Locate the cell with the specified text and output its (x, y) center coordinate. 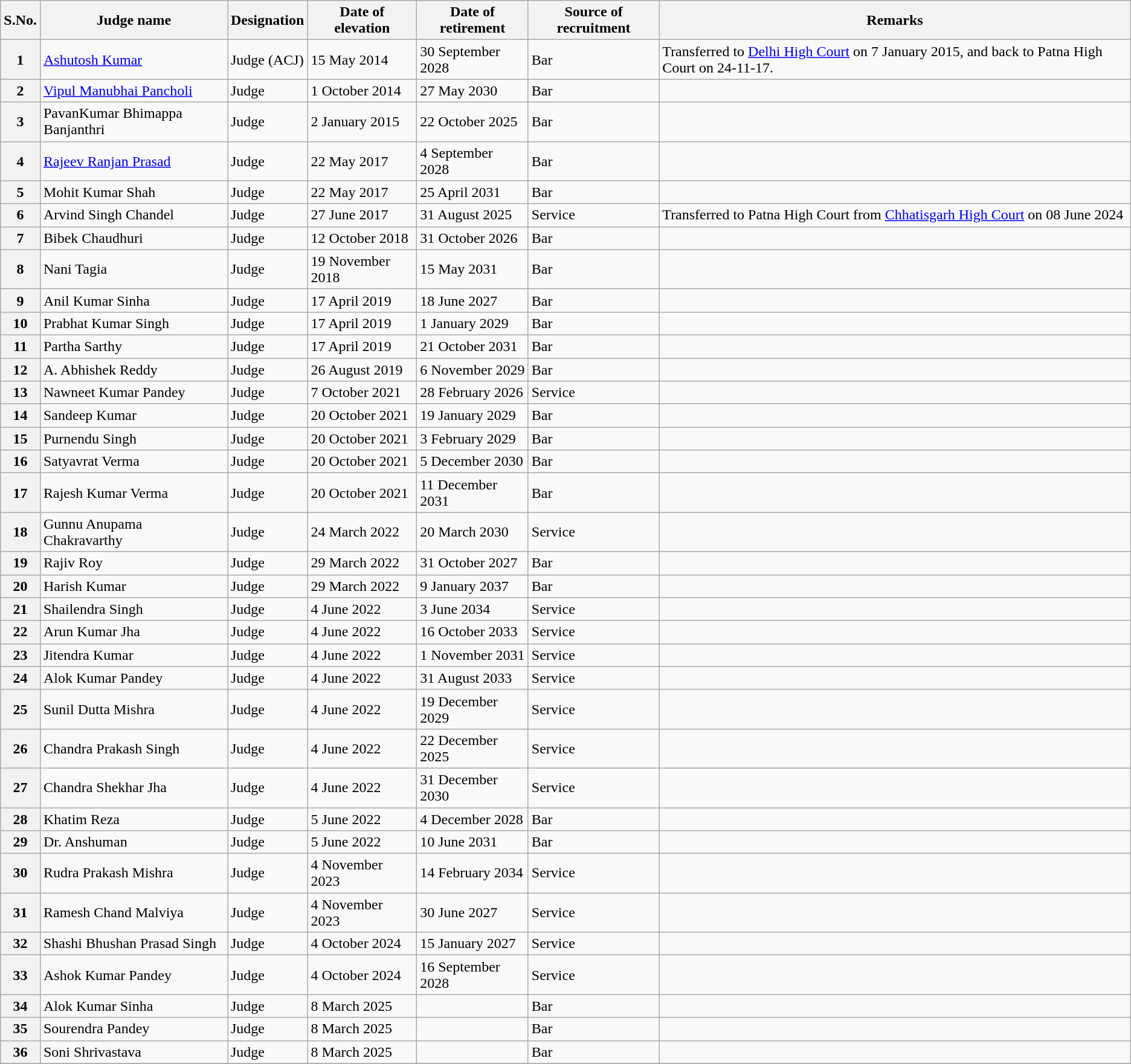
2 January 2015 (362, 122)
Ashutosh Kumar (134, 59)
24 March 2022 (362, 532)
9 (21, 300)
36 (21, 1052)
Rajeev Ranjan Prasad (134, 161)
21 October 2031 (472, 346)
14 February 2034 (472, 874)
Transferred to Patna High Court from Chhatisgarh High Court on 08 June 2024 (895, 215)
27 (21, 788)
31 October 2026 (472, 238)
Chandra Prakash Singh (134, 748)
25 (21, 709)
12 (21, 369)
3 June 2034 (472, 609)
22 October 2025 (472, 122)
Nawneet Kumar Pandey (134, 393)
13 (21, 393)
2 (21, 91)
25 April 2031 (472, 192)
Harish Kumar (134, 586)
Rajiv Roy (134, 563)
19 November 2018 (362, 269)
Dr. Anshuman (134, 842)
24 (21, 678)
15 (21, 439)
1 November 2031 (472, 655)
Transferred to Delhi High Court on 7 January 2015, and back to Patna High Court on 24-11-17. (895, 59)
7 (21, 238)
5 December 2030 (472, 462)
22 (21, 632)
Designation (267, 21)
31 October 2027 (472, 563)
Ramesh Chand Malviya (134, 912)
Rajesh Kumar Verma (134, 493)
15 May 2031 (472, 269)
4 (21, 161)
Khatim Reza (134, 819)
Prabhat Kumar Singh (134, 323)
3 (21, 122)
7 October 2021 (362, 393)
Judge (ACJ) (267, 59)
15 January 2027 (472, 944)
Source of recruitment (593, 21)
A. Abhishek Reddy (134, 369)
Date of elevation (362, 21)
26 (21, 748)
10 (21, 323)
PavanKumar Bhimappa Banjanthri (134, 122)
Ashok Kumar Pandey (134, 975)
Alok Kumar Pandey (134, 678)
31 (21, 912)
Vipul Manubhai Pancholi (134, 91)
16 September 2028 (472, 975)
8 (21, 269)
12 October 2018 (362, 238)
Sourendra Pandey (134, 1029)
16 (21, 462)
19 December 2029 (472, 709)
20 March 2030 (472, 532)
Alok Kumar Sinha (134, 1006)
22 December 2025 (472, 748)
33 (21, 975)
19 (21, 563)
1 January 2029 (472, 323)
Rudra Prakash Mishra (134, 874)
26 August 2019 (362, 369)
Sunil Dutta Mishra (134, 709)
18 (21, 532)
Mohit Kumar Shah (134, 192)
1 (21, 59)
Purnendu Singh (134, 439)
9 January 2037 (472, 586)
29 (21, 842)
27 May 2030 (472, 91)
Judge name (134, 21)
21 (21, 609)
5 (21, 192)
Jitendra Kumar (134, 655)
17 (21, 493)
35 (21, 1029)
Remarks (895, 21)
6 November 2029 (472, 369)
11 (21, 346)
Bibek Chaudhuri (134, 238)
Shailendra Singh (134, 609)
30 June 2027 (472, 912)
10 June 2031 (472, 842)
14 (21, 416)
18 June 2027 (472, 300)
Soni Shrivastava (134, 1052)
19 January 2029 (472, 416)
23 (21, 655)
28 (21, 819)
27 June 2017 (362, 215)
15 May 2014 (362, 59)
30 September 2028 (472, 59)
S.No. (21, 21)
Partha Sarthy (134, 346)
4 September 2028 (472, 161)
Satyavrat Verma (134, 462)
31 December 2030 (472, 788)
34 (21, 1006)
Shashi Bhushan Prasad Singh (134, 944)
20 (21, 586)
Gunnu Anupama Chakravarthy (134, 532)
32 (21, 944)
3 February 2029 (472, 439)
Arvind Singh Chandel (134, 215)
31 August 2025 (472, 215)
Chandra Shekhar Jha (134, 788)
28 February 2026 (472, 393)
Arun Kumar Jha (134, 632)
Date of retirement (472, 21)
Nani Tagia (134, 269)
Anil Kumar Sinha (134, 300)
1 October 2014 (362, 91)
11 December 2031 (472, 493)
6 (21, 215)
31 August 2033 (472, 678)
4 December 2028 (472, 819)
16 October 2033 (472, 632)
30 (21, 874)
Sandeep Kumar (134, 416)
